Detect which cell encompasses the target text, then output its (x, y) center coordinate. 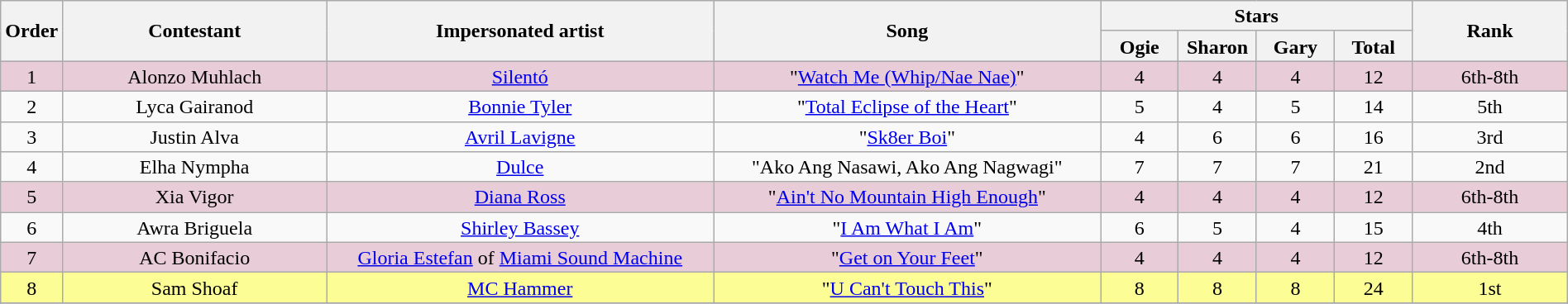
24 (1374, 287)
Awra Briguela (195, 228)
Elha Nympha (195, 167)
"Ako Ang Nasawi, Ako Ang Nagwagi" (907, 167)
15 (1374, 228)
Contestant (195, 31)
Total (1374, 46)
"Get on Your Feet" (907, 258)
Gary (1295, 46)
"Sk8er Boi" (907, 137)
Lyca Gairanod (195, 106)
Alonzo Muhlach (195, 76)
Sam Shoaf (195, 287)
1st (1490, 287)
MC Hammer (520, 287)
Gloria Estefan of Miami Sound Machine (520, 258)
"U Can't Touch This" (907, 287)
Rank (1490, 31)
Impersonated artist (520, 31)
14 (1374, 106)
AC Bonifacio (195, 258)
Ogie (1140, 46)
Shirley Bassey (520, 228)
Silentó (520, 76)
"Ain't No Mountain High Enough" (907, 197)
21 (1374, 167)
Bonnie Tyler (520, 106)
Diana Ross (520, 197)
3 (31, 137)
Avril Lavigne (520, 137)
5th (1490, 106)
Xia Vigor (195, 197)
"I Am What I Am" (907, 228)
3rd (1490, 137)
16 (1374, 137)
Stars (1257, 17)
2 (31, 106)
"Watch Me (Whip/Nae Nae)" (907, 76)
4th (1490, 228)
Sharon (1217, 46)
Order (31, 31)
Song (907, 31)
"Total Eclipse of the Heart" (907, 106)
Dulce (520, 167)
Justin Alva (195, 137)
2nd (1490, 167)
1 (31, 76)
